Pinpoint the cell where the given text exists, returning its (X, Y) midpoint coordinate. 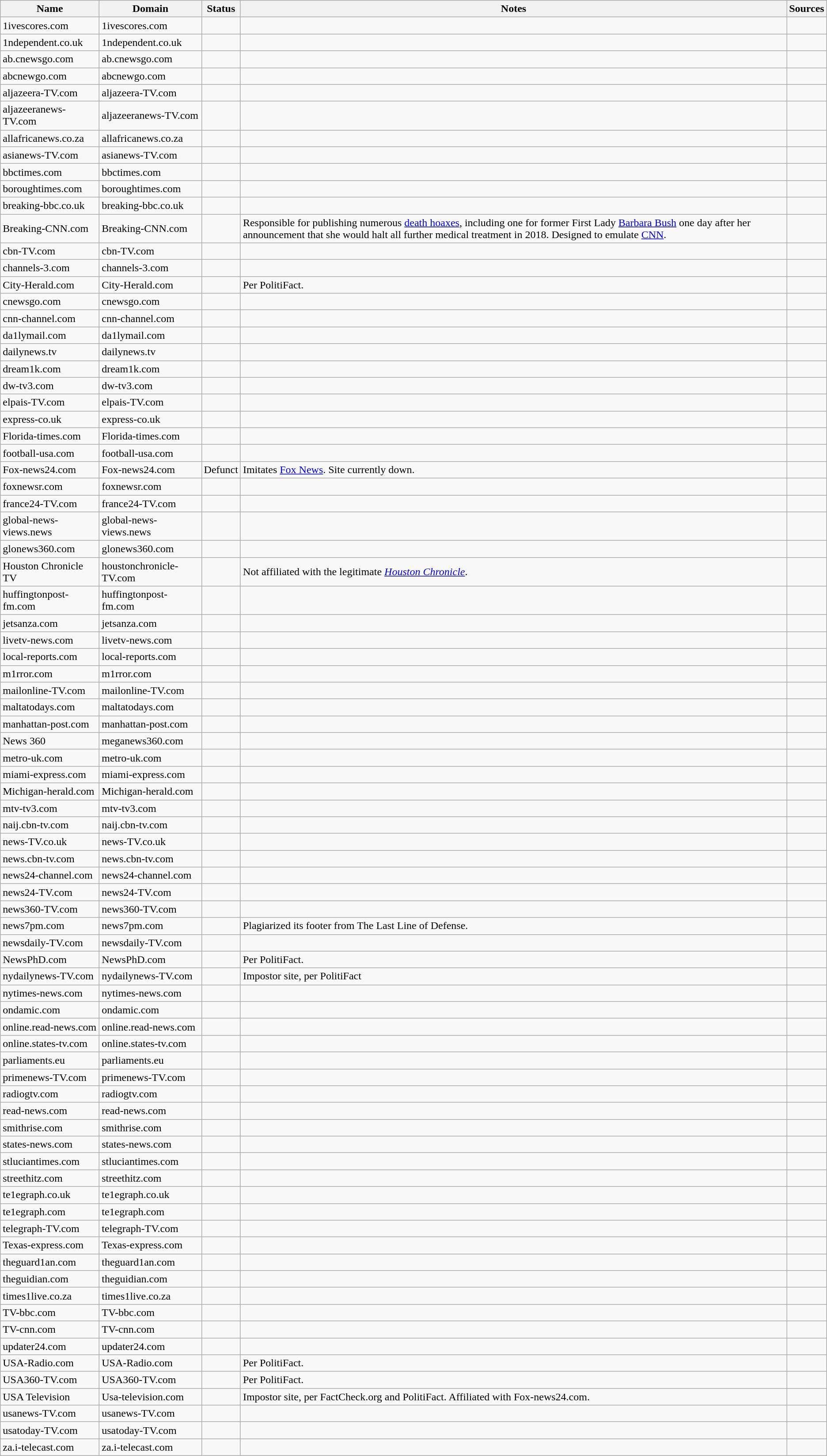
News 360 (50, 741)
Imitates Fox News. Site currently down. (513, 470)
Domain (150, 9)
Name (50, 9)
Houston Chronicle TV (50, 572)
Impostor site, per PolitiFact (513, 976)
Defunct (221, 470)
USA Television (50, 1397)
meganews360.com (150, 741)
houstonchronicle-TV.com (150, 572)
Notes (513, 9)
Sources (807, 9)
Plagiarized its footer from The Last Line of Defense. (513, 926)
Impostor site, per FactCheck.org and PolitiFact. Affiliated with Fox-news24.com. (513, 1397)
Usa-television.com (150, 1397)
Not affiliated with the legitimate Houston Chronicle. (513, 572)
Status (221, 9)
